Pinpoint the cell where the given text exists, returning its [x, y] midpoint coordinate. 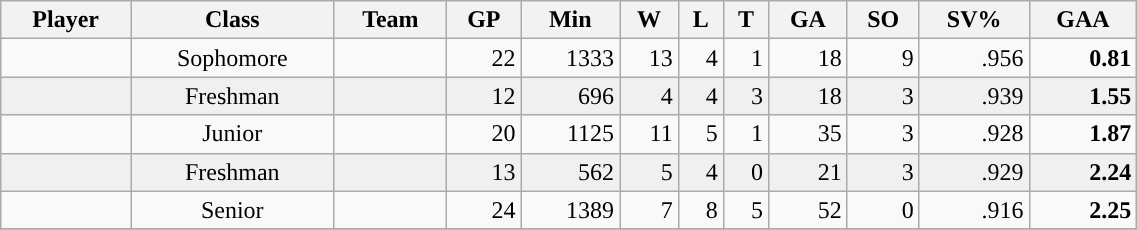
7 [650, 210]
.929 [974, 172]
GP [484, 20]
2.25 [1083, 210]
L [700, 20]
52 [808, 210]
.916 [974, 210]
696 [570, 96]
24 [484, 210]
35 [808, 134]
0.81 [1083, 58]
Class [232, 20]
8 [700, 210]
SO [883, 20]
1.55 [1083, 96]
.928 [974, 134]
9 [883, 58]
T [746, 20]
20 [484, 134]
1333 [570, 58]
GA [808, 20]
22 [484, 58]
GAA [1083, 20]
Min [570, 20]
21 [808, 172]
562 [570, 172]
W [650, 20]
1389 [570, 210]
1.87 [1083, 134]
1125 [570, 134]
.939 [974, 96]
2.24 [1083, 172]
Sophomore [232, 58]
Team [390, 20]
Player [66, 20]
SV% [974, 20]
.956 [974, 58]
12 [484, 96]
Senior [232, 210]
11 [650, 134]
Junior [232, 134]
